Extract the (x, y) coordinate from the center of the cell holding the provided text.  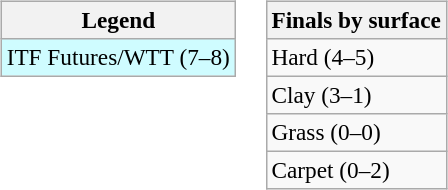
ITF Futures/WTT (7–8) (118, 57)
Finals by surface (356, 20)
Grass (0–0) (356, 133)
Carpet (0–2) (356, 171)
Legend (118, 20)
Hard (4–5) (356, 57)
Clay (3–1) (356, 95)
